From the cell containing the given text, extract its center point as (x, y) coordinate. 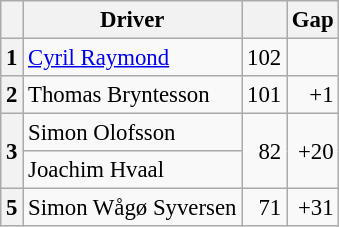
+31 (312, 208)
Gap (312, 20)
5 (12, 208)
Cyril Raymond (132, 58)
2 (12, 95)
101 (264, 95)
Thomas Bryntesson (132, 95)
82 (264, 152)
+1 (312, 95)
1 (12, 58)
Driver (132, 20)
Joachim Hvaal (132, 170)
71 (264, 208)
102 (264, 58)
3 (12, 152)
+20 (312, 152)
Simon Wågø Syversen (132, 208)
Simon Olofsson (132, 133)
